Identify which cell holds the provided text, then report its [X, Y] central coordinate. 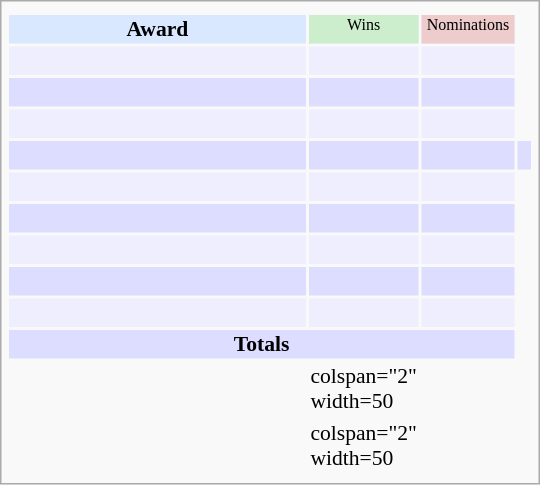
Nominations [468, 29]
Wins [364, 29]
Award [158, 29]
Totals [262, 344]
